Find where the given text appears and provide that cell's center as [X, Y] coordinate. 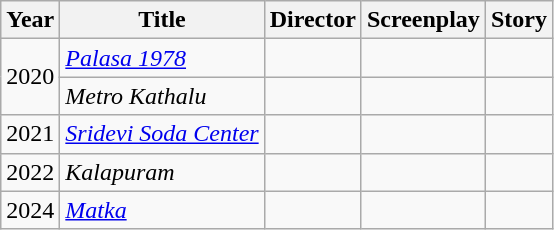
2020 [30, 77]
Matka [162, 210]
Screenplay [423, 20]
Year [30, 20]
Kalapuram [162, 172]
Title [162, 20]
Story [518, 20]
2022 [30, 172]
Palasa 1978 [162, 58]
Director [312, 20]
2021 [30, 134]
Sridevi Soda Center [162, 134]
Metro Kathalu [162, 96]
2024 [30, 210]
